Output the [x, y] coordinate of the center of the cell containing the given text.  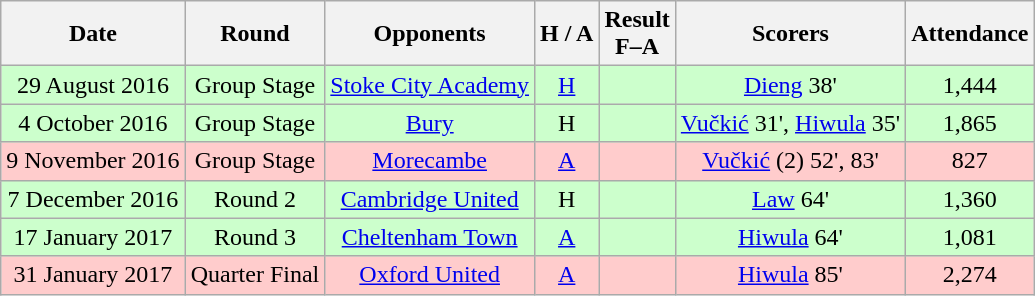
Bury [430, 123]
Hiwula 64' [790, 237]
Dieng 38' [790, 85]
Hiwula 85' [790, 275]
Cheltenham Town [430, 237]
7 December 2016 [93, 199]
Round 2 [255, 199]
Morecambe [430, 161]
Oxford United [430, 275]
Quarter Final [255, 275]
1,865 [970, 123]
827 [970, 161]
1,360 [970, 199]
Round 3 [255, 237]
1,444 [970, 85]
Round [255, 34]
Law 64' [790, 199]
4 October 2016 [93, 123]
Cambridge United [430, 199]
Attendance [970, 34]
H / A [567, 34]
Date [93, 34]
1,081 [970, 237]
Stoke City Academy [430, 85]
17 January 2017 [93, 237]
Opponents [430, 34]
Vučkić 31', Hiwula 35' [790, 123]
29 August 2016 [93, 85]
ResultF–A [637, 34]
31 January 2017 [93, 275]
Vučkić (2) 52', 83' [790, 161]
Scorers [790, 34]
9 November 2016 [93, 161]
2,274 [970, 275]
